Pinpoint the cell where the given text exists, returning its [x, y] midpoint coordinate. 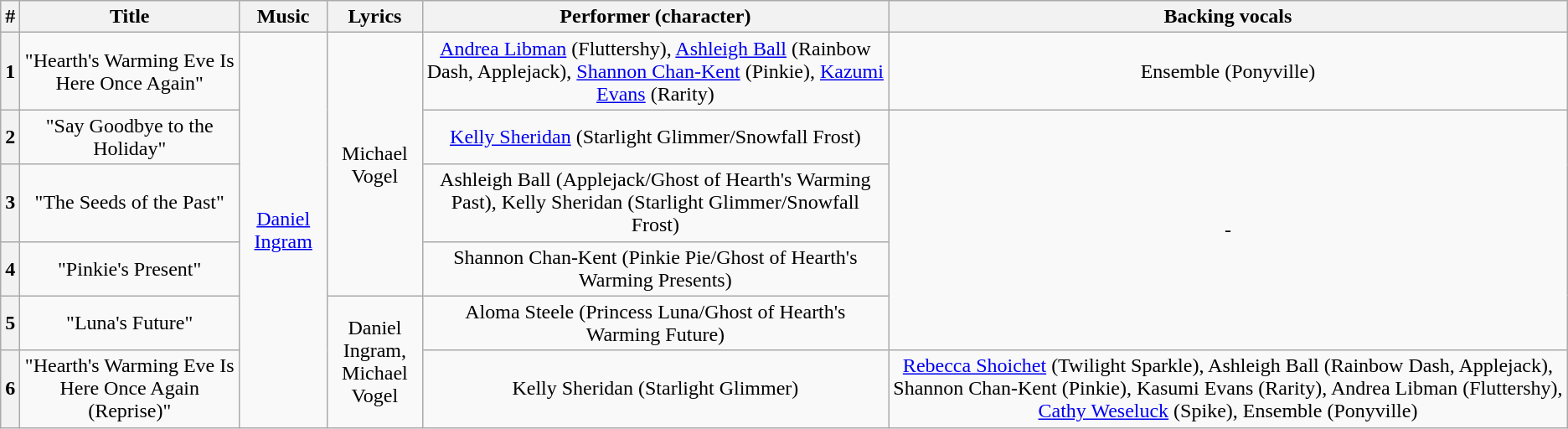
Kelly Sheridan (Starlight Glimmer) [655, 389]
- [1228, 230]
Kelly Sheridan (Starlight Glimmer/Snowfall Frost) [655, 137]
Shannon Chan-Kent (Pinkie Pie/Ghost of Hearth's Warming Presents) [655, 268]
"Pinkie's Present" [130, 268]
4 [10, 268]
"Luna's Future" [130, 323]
Daniel Ingram,Michael Vogel [375, 362]
# [10, 17]
Performer (character) [655, 17]
"The Seeds of the Past" [130, 203]
Lyrics [375, 17]
2 [10, 137]
5 [10, 323]
6 [10, 389]
"Hearth's Warming Eve Is Here Once Again" [130, 71]
Title [130, 17]
1 [10, 71]
Daniel Ingram [283, 230]
Backing vocals [1228, 17]
Andrea Libman (Fluttershy), Ashleigh Ball (Rainbow Dash, Applejack), Shannon Chan-Kent (Pinkie), Kazumi Evans (Rarity) [655, 71]
3 [10, 203]
Ashleigh Ball (Applejack/Ghost of Hearth's Warming Past), Kelly Sheridan (Starlight Glimmer/Snowfall Frost) [655, 203]
Ensemble (Ponyville) [1228, 71]
Michael Vogel [375, 164]
Aloma Steele (Princess Luna/Ghost of Hearth's Warming Future) [655, 323]
"Say Goodbye to the Holiday" [130, 137]
"Hearth's Warming Eve Is Here Once Again (Reprise)" [130, 389]
Music [283, 17]
